Extract the (x, y) coordinate from the center of the cell holding the provided text.  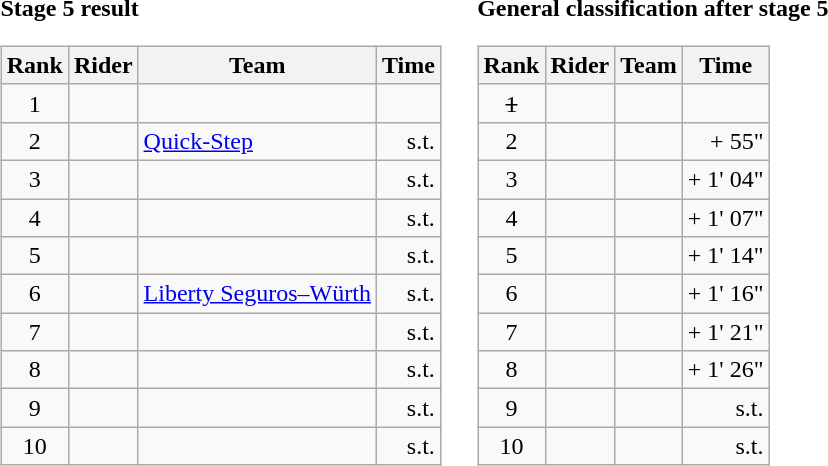
Liberty Seguros–Würth (257, 294)
+ 1' 07" (726, 217)
+ 1' 04" (726, 179)
Quick-Step (257, 141)
+ 1' 16" (726, 294)
+ 1' 14" (726, 256)
+ 1' 21" (726, 332)
+ 1' 26" (726, 370)
+ 55" (726, 141)
